Provide the (x, y) coordinate of the cell's center where the given text is located.  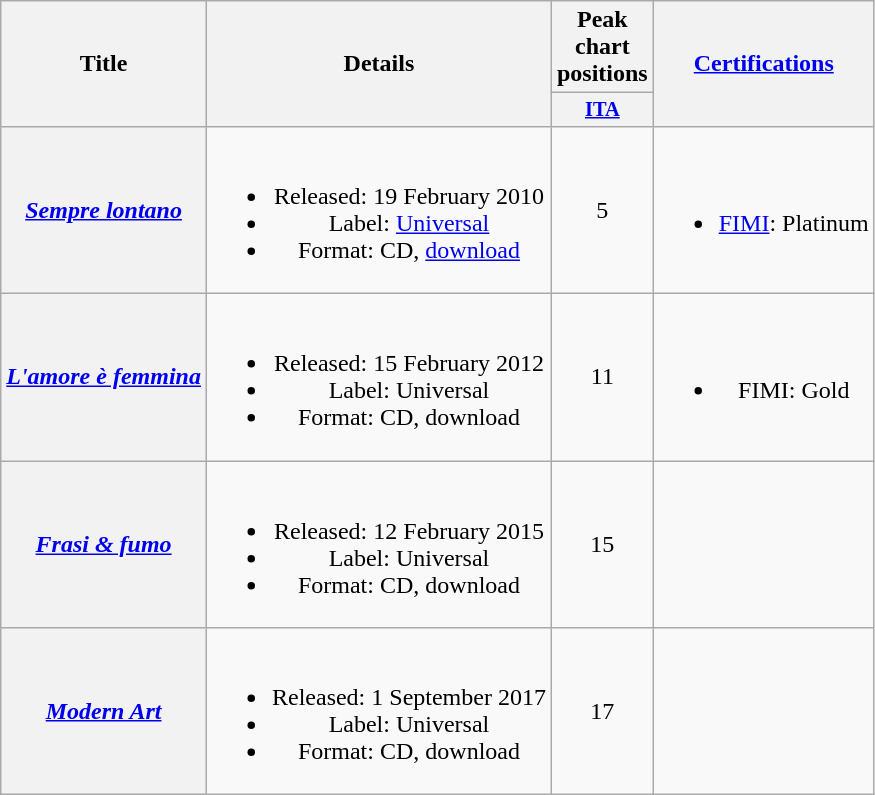
FIMI: Platinum (764, 210)
Modern Art (104, 712)
Peak chart positions (602, 47)
L'amore è femmina (104, 378)
5 (602, 210)
FIMI: Gold (764, 378)
Released: 19 February 2010Label: UniversalFormat: CD, download (378, 210)
Released: 15 February 2012Label: UniversalFormat: CD, download (378, 378)
Released: 1 September 2017Label: UniversalFormat: CD, download (378, 712)
Title (104, 64)
Details (378, 64)
17 (602, 712)
ITA (602, 110)
Certifications (764, 64)
Sempre lontano (104, 210)
11 (602, 378)
Frasi & fumo (104, 544)
Released: 12 February 2015Label: UniversalFormat: CD, download (378, 544)
15 (602, 544)
